Output the (x, y) coordinate of the center of the cell containing the given text.  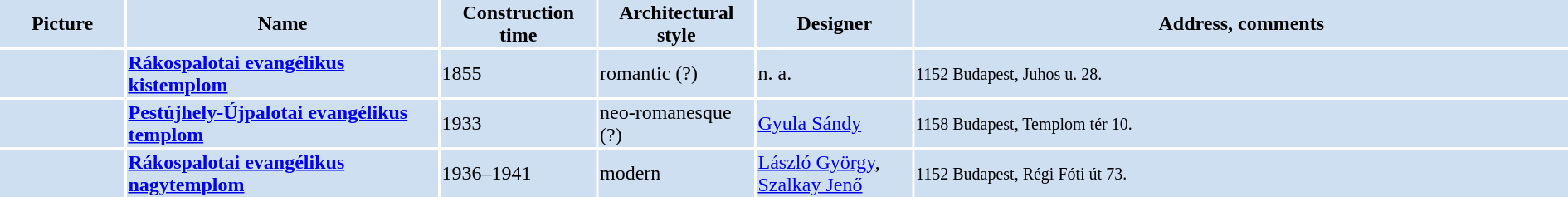
Rákospalotai evangélikus nagytemplom (282, 173)
Architectural style (677, 23)
Picture (62, 23)
Name (282, 23)
1152 Budapest, Régi Fóti út 73. (1241, 173)
Pestújhely-Újpalotai evangélikus templom (282, 123)
Gyula Sándy (835, 123)
László György, Szalkay Jenő (835, 173)
Rákospalotai evangélikus kistemplom (282, 73)
Construction time (519, 23)
romantic (?) (677, 73)
Designer (835, 23)
1855 (519, 73)
1933 (519, 123)
1152 Budapest, Juhos u. 28. (1241, 73)
Address, comments (1241, 23)
neo-romanesque (?) (677, 123)
1936–1941 (519, 173)
modern (677, 173)
1158 Budapest, Templom tér 10. (1241, 123)
n. a. (835, 73)
